Pinpoint the cell where the given text exists, returning its (X, Y) midpoint coordinate. 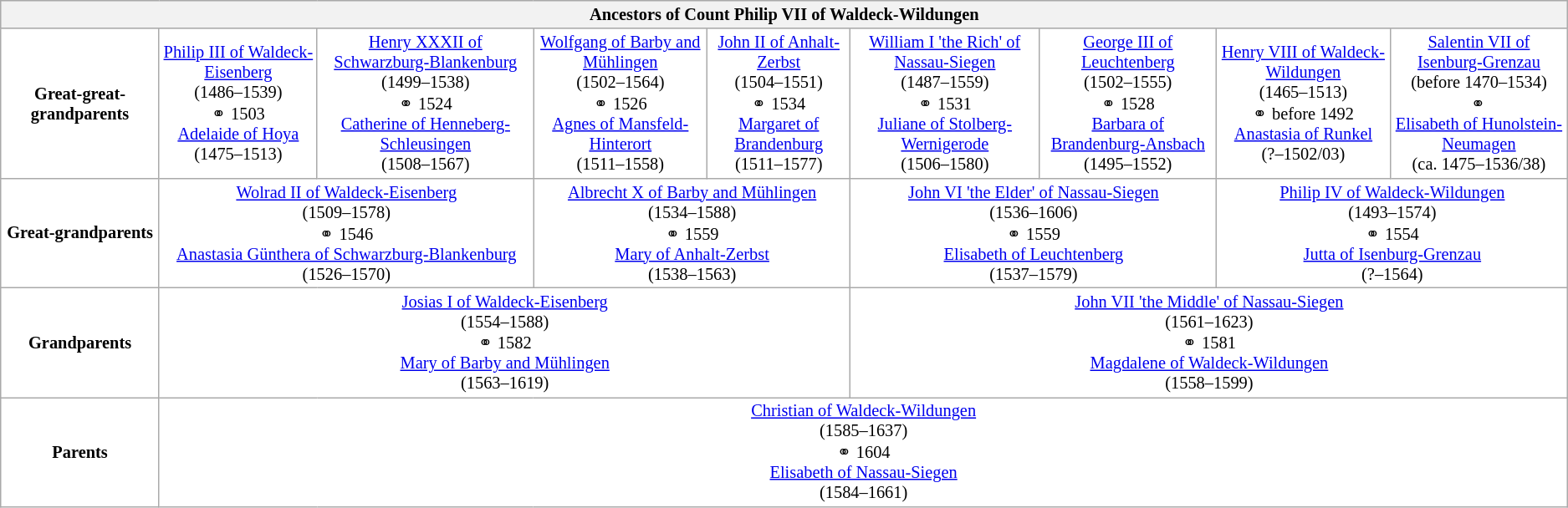
Great-great-grandparents (80, 104)
Josias I of Waldeck-Eisenberg(1554–1588)⚭ 1582Mary of Barby and Mühlingen(1563–1619) (505, 343)
Philip III of Waldeck-Eisenberg(1486–1539)⚭ 1503Adelaide of Hoya(1475–1513) (237, 104)
John VI 'the Elder' of Nassau-Siegen(1536–1606)⚭ 1559Elisabeth of Leuchtenberg(1537–1579) (1034, 232)
John VII 'the Middle' of Nassau-Siegen(1561–1623)⚭ 1581Magdalene of Waldeck-Wildungen(1558–1599) (1209, 343)
George III of Leuchtenberg(1502–1555)⚭ 1528Barbara of Brandenburg-Ansbach(1495–1552) (1128, 104)
Salentin VII of Isenburg-Grenzau(before 1470–1534)⚭Elisabeth of Hunolstein-Neumagen(ca. 1475–1536/38) (1479, 104)
Philip IV of Waldeck-Wildungen(1493–1574)⚭ 1554Jutta of Isenburg-Grenzau(?–1564) (1392, 232)
John II of Anhalt-Zerbst(1504–1551)⚭ 1534Margaret of Brandenburg(1511–1577) (779, 104)
Albrecht X of Barby and Mühlingen(1534–1588)⚭ 1559Mary of Anhalt-Zerbst(1538–1563) (692, 232)
Parents (80, 451)
Grandparents (80, 343)
Wolrad II of Waldeck-Eisenberg(1509–1578)⚭ 1546Anastasia Günthera of Schwarzburg-Blankenburg(1526–1570) (346, 232)
Christian of Waldeck-Wildungen(1585–1637)⚭ 1604Elisabeth of Nassau-Siegen(1584–1661) (863, 451)
Ancestors of Count Philip VII of Waldeck-Wildungen (784, 14)
Henry VIII of Waldeck-Wildungen(1465–1513)⚭ before 1492Anastasia of Runkel(?–1502/03) (1303, 104)
Wolfgang of Barby and Mühlingen(1502–1564)⚭ 1526Agnes of Mansfeld-Hinterort(1511–1558) (621, 104)
William I 'the Rich' of Nassau-Siegen(1487–1559)⚭ 1531Juliane of Stolberg-Wernigerode(1506–1580) (945, 104)
Henry XXXII of Schwarzburg-Blankenburg(1499–1538)⚭ 1524Catherine of Henneberg-Schleusingen(1508–1567) (425, 104)
Great-grandparents (80, 232)
